For the text-containing cell, return its midpoint in (X, Y) coordinate format. 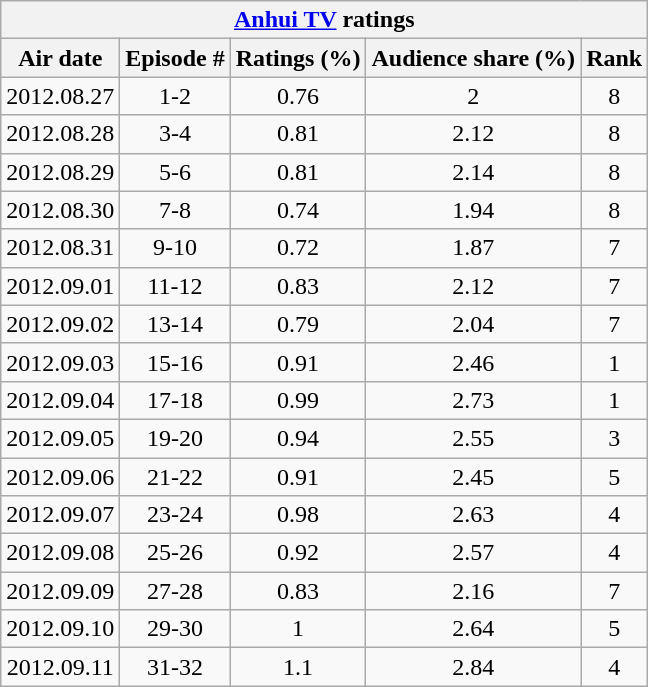
13-14 (175, 324)
0.79 (298, 324)
2012.09.01 (60, 286)
2012.08.30 (60, 210)
2012.09.05 (60, 438)
Anhui TV ratings (324, 20)
11-12 (175, 286)
2.04 (474, 324)
25-26 (175, 553)
0.99 (298, 400)
0.94 (298, 438)
0.98 (298, 515)
1.87 (474, 248)
2012.09.02 (60, 324)
23-24 (175, 515)
0.76 (298, 96)
3-4 (175, 134)
7-8 (175, 210)
2012.08.31 (60, 248)
0.92 (298, 553)
1.94 (474, 210)
31-32 (175, 667)
21-22 (175, 477)
15-16 (175, 362)
Air date (60, 58)
2012.09.11 (60, 667)
9-10 (175, 248)
2012.09.10 (60, 629)
2012.08.29 (60, 172)
29-30 (175, 629)
2 (474, 96)
0.74 (298, 210)
2.57 (474, 553)
17-18 (175, 400)
Ratings (%) (298, 58)
2012.08.28 (60, 134)
0.72 (298, 248)
2012.09.06 (60, 477)
1-2 (175, 96)
Rank (614, 58)
2.45 (474, 477)
2012.08.27 (60, 96)
2012.09.08 (60, 553)
Audience share (%) (474, 58)
2.64 (474, 629)
2.14 (474, 172)
2.55 (474, 438)
27-28 (175, 591)
Episode # (175, 58)
5-6 (175, 172)
2012.09.07 (60, 515)
2012.09.04 (60, 400)
2.63 (474, 515)
2012.09.09 (60, 591)
1.1 (298, 667)
3 (614, 438)
2.73 (474, 400)
2.16 (474, 591)
2.46 (474, 362)
2.84 (474, 667)
2012.09.03 (60, 362)
19-20 (175, 438)
